Return the (x, y) coordinate for the center point of the cell that contains the specified text.  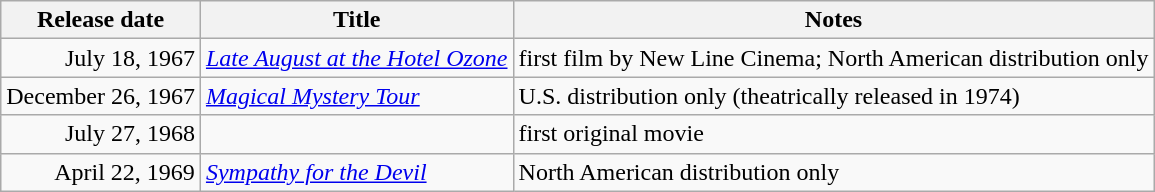
Sympathy for the Devil (356, 172)
December 26, 1967 (101, 96)
first film by New Line Cinema; North American distribution only (834, 58)
Magical Mystery Tour (356, 96)
Notes (834, 20)
first original movie (834, 134)
North American distribution only (834, 172)
July 27, 1968 (101, 134)
April 22, 1969 (101, 172)
Late August at the Hotel Ozone (356, 58)
Title (356, 20)
Release date (101, 20)
U.S. distribution only (theatrically released in 1974) (834, 96)
July 18, 1967 (101, 58)
